Locate the cell with the specified text and output its [X, Y] center coordinate. 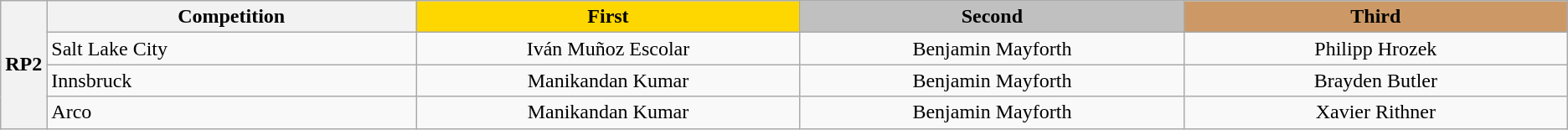
Innsbruck [231, 81]
Xavier Rithner [1375, 112]
Iván Muñoz Escolar [608, 49]
First [608, 17]
Brayden Butler [1375, 81]
Third [1375, 17]
Salt Lake City [231, 49]
Competition [231, 17]
Philipp Hrozek [1375, 49]
Second [992, 17]
RP2 [23, 65]
Arco [231, 112]
